Output the [x, y] coordinate of the center of the cell containing the given text.  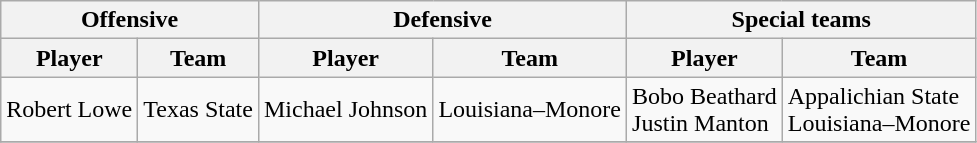
Texas State [198, 110]
Defensive [442, 20]
Michael Johnson [345, 110]
Offensive [130, 20]
Louisiana–Monore [530, 110]
Special teams [802, 20]
Robert Lowe [70, 110]
Appalichian State Louisiana–Monore [879, 110]
Bobo Beathard Justin Manton [705, 110]
